Extract the [x, y] coordinate from the center of the cell holding the provided text.  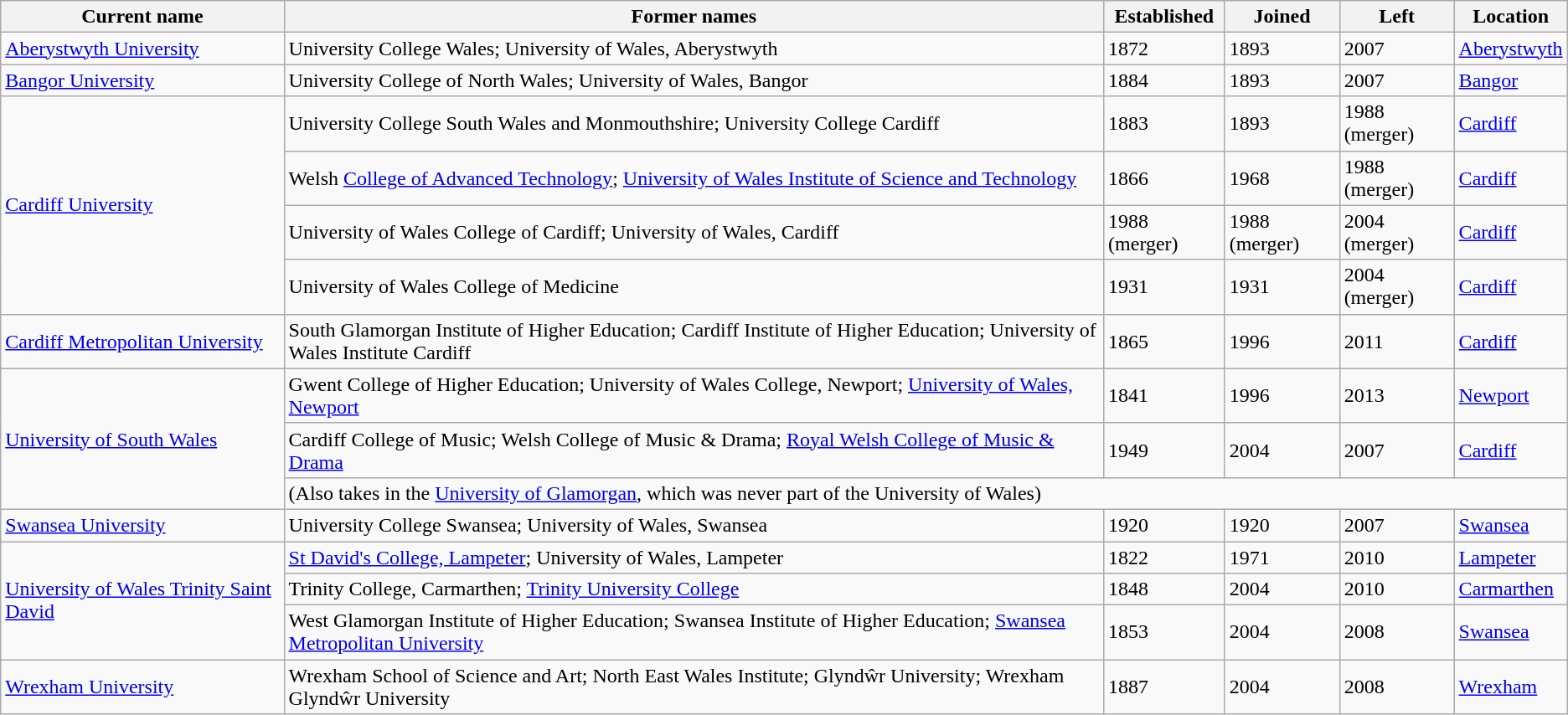
Current name [142, 17]
University College of North Wales; University of Wales, Bangor [694, 80]
Gwent College of Higher Education; University of Wales College, Newport; University of Wales, Newport [694, 395]
Newport [1511, 395]
Bangor University [142, 80]
Carmarthen [1511, 589]
1841 [1164, 395]
1865 [1164, 342]
University of South Wales [142, 439]
University College South Wales and Monmouthshire; University College Cardiff [694, 124]
University College Swansea; University of Wales, Swansea [694, 525]
University of Wales College of Medicine [694, 286]
University of Wales College of Cardiff; University of Wales, Cardiff [694, 233]
1968 [1282, 177]
Wrexham [1511, 687]
1853 [1164, 633]
2011 [1397, 342]
1884 [1164, 80]
(Also takes in the University of Glamorgan, which was never part of the University of Wales) [926, 493]
2013 [1397, 395]
Cardiff Metropolitan University [142, 342]
Location [1511, 17]
1949 [1164, 450]
Bangor [1511, 80]
1822 [1164, 557]
Joined [1282, 17]
1971 [1282, 557]
Former names [694, 17]
Welsh College of Advanced Technology; University of Wales Institute of Science and Technology [694, 177]
Aberystwyth [1511, 49]
South Glamorgan Institute of Higher Education; Cardiff Institute of Higher Education; University of Wales Institute Cardiff [694, 342]
Trinity College, Carmarthen; Trinity University College [694, 589]
University of Wales Trinity Saint David [142, 599]
1866 [1164, 177]
Wrexham School of Science and Art; North East Wales Institute; Glyndŵr University; Wrexham Glyndŵr University [694, 687]
Left [1397, 17]
Cardiff University [142, 205]
Swansea University [142, 525]
1848 [1164, 589]
Lampeter [1511, 557]
Wrexham University [142, 687]
Established [1164, 17]
1887 [1164, 687]
1883 [1164, 124]
Cardiff College of Music; Welsh College of Music & Drama; Royal Welsh College of Music & Drama [694, 450]
University College Wales; University of Wales, Aberystwyth [694, 49]
Aberystwyth University [142, 49]
1872 [1164, 49]
West Glamorgan Institute of Higher Education; Swansea Institute of Higher Education; Swansea Metropolitan University [694, 633]
St David's College, Lampeter; University of Wales, Lampeter [694, 557]
